For the text-containing cell, return its midpoint in (X, Y) coordinate format. 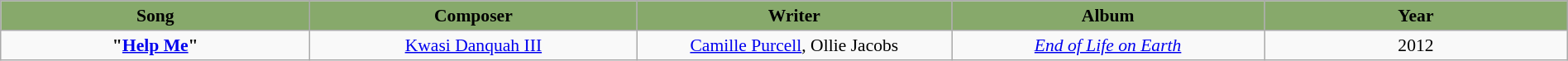
Year (1416, 16)
End of Life on Earth (1108, 45)
"Help Me" (155, 45)
Song (155, 16)
Camille Purcell, Ollie Jacobs (794, 45)
Composer (473, 16)
Album (1108, 16)
2012 (1416, 45)
Kwasi Danquah III (473, 45)
Writer (794, 16)
